Identify which cell holds the provided text, then report its [x, y] central coordinate. 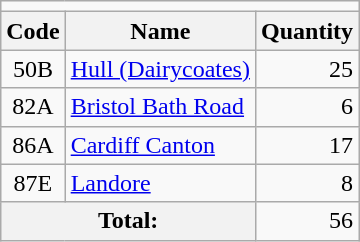
Bristol Bath Road [160, 107]
87E [33, 183]
Cardiff Canton [160, 145]
6 [306, 107]
82A [33, 107]
Quantity [306, 31]
Code [33, 31]
86A [33, 145]
25 [306, 69]
17 [306, 145]
Name [160, 31]
50B [33, 69]
Hull (Dairycoates) [160, 69]
8 [306, 183]
56 [306, 221]
Landore [160, 183]
Total: [128, 221]
